For the text-containing cell, return its midpoint in [X, Y] coordinate format. 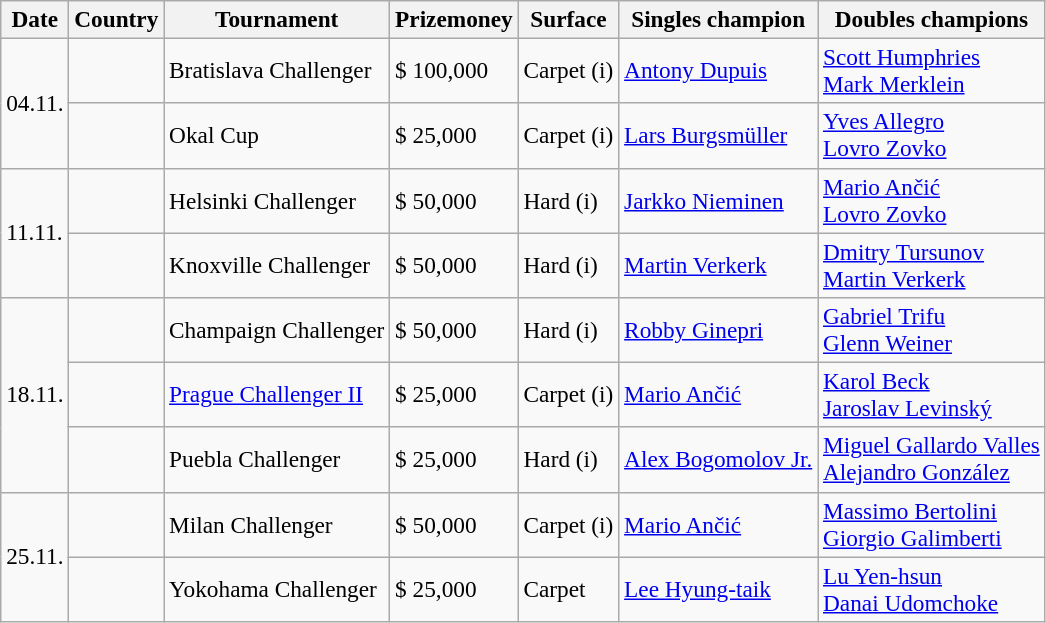
Yokohama Challenger [277, 588]
Tournament [277, 19]
Martin Verkerk [718, 264]
Massimo Bertolini Giorgio Galimberti [932, 524]
Dmitry Tursunov Martin Verkerk [932, 264]
Knoxville Challenger [277, 264]
Carpet [568, 588]
Prague Challenger II [277, 394]
Alex Bogomolov Jr. [718, 460]
Lu Yen-hsun Danai Udomchoke [932, 588]
Country [116, 19]
18.11. [35, 394]
Antony Dupuis [718, 70]
Bratislava Challenger [277, 70]
Lee Hyung-taik [718, 588]
Singles champion [718, 19]
Surface [568, 19]
Puebla Challenger [277, 460]
Miguel Gallardo Valles Alejandro González [932, 460]
25.11. [35, 557]
Milan Challenger [277, 524]
Jarkko Nieminen [718, 200]
11.11. [35, 233]
Scott Humphries Mark Merklein [932, 70]
04.11. [35, 103]
Okal Cup [277, 136]
Gabriel Trifu Glenn Weiner [932, 330]
$ 100,000 [454, 70]
Mario Ančić Lovro Zovko [932, 200]
Lars Burgsmüller [718, 136]
Doubles champions [932, 19]
Robby Ginepri [718, 330]
Helsinki Challenger [277, 200]
Karol Beck Jaroslav Levinský [932, 394]
Champaign Challenger [277, 330]
Yves Allegro Lovro Zovko [932, 136]
Date [35, 19]
Prizemoney [454, 19]
